Identify which cell holds the provided text, then report its [x, y] central coordinate. 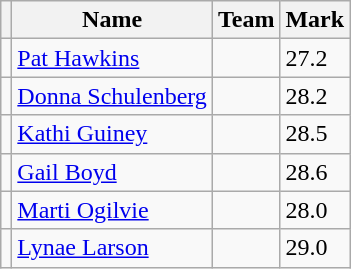
Team [246, 20]
27.2 [315, 58]
Pat Hawkins [112, 58]
Kathi Guiney [112, 134]
Donna Schulenberg [112, 96]
28.6 [315, 172]
28.5 [315, 134]
Gail Boyd [112, 172]
Marti Ogilvie [112, 210]
Mark [315, 20]
28.2 [315, 96]
Lynae Larson [112, 248]
28.0 [315, 210]
29.0 [315, 248]
Name [112, 20]
